Detect which cell encompasses the target text, then output its (X, Y) center coordinate. 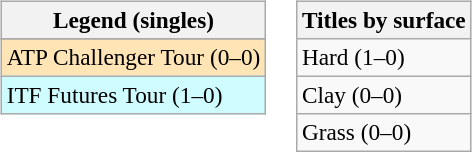
Legend (singles) (133, 20)
ITF Futures Tour (1–0) (133, 95)
Grass (0–0) (384, 133)
ATP Challenger Tour (0–0) (133, 57)
Titles by surface (384, 20)
Hard (1–0) (384, 57)
Clay (0–0) (384, 95)
